Provide the (X, Y) coordinate of the cell's center where the given text is located.  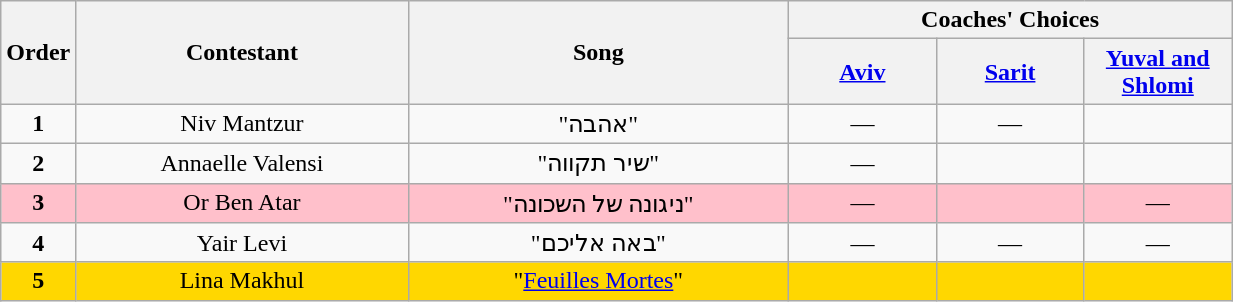
Coaches' Choices (1010, 20)
5 (38, 281)
Order (38, 52)
"שיר תקווה" (598, 163)
Sarit (1010, 72)
Song (598, 52)
1 (38, 124)
"Feuilles Mortes" (598, 281)
Or Ben Atar (242, 203)
3 (38, 203)
Contestant (242, 52)
Niv Mantzur (242, 124)
Aviv (863, 72)
"באה אליכם" (598, 243)
"ניגונה של השכונה" (598, 203)
Lina Makhul (242, 281)
2 (38, 163)
"אהבה" (598, 124)
Yair Levi (242, 243)
Yuval and Shlomi (1158, 72)
4 (38, 243)
Annaelle Valensi (242, 163)
